Find where the given text appears and provide that cell's center as (x, y) coordinate. 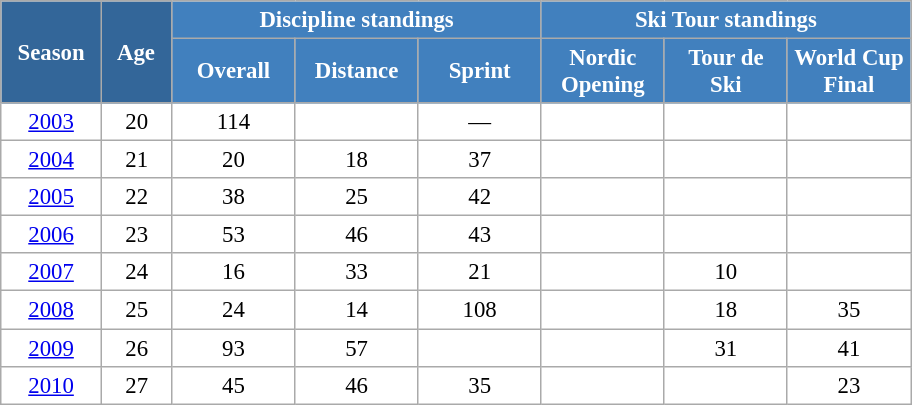
2006 (52, 235)
2004 (52, 160)
Overall (234, 72)
Ski Tour standings (726, 20)
22 (136, 197)
14 (356, 310)
10 (726, 273)
World CupFinal (848, 72)
2009 (52, 348)
NordicOpening (602, 72)
Discipline standings (356, 20)
2005 (52, 197)
Sprint (480, 72)
Distance (356, 72)
2003 (52, 122)
38 (234, 197)
Season (52, 52)
Tour deSki (726, 72)
93 (234, 348)
41 (848, 348)
2007 (52, 273)
114 (234, 122)
42 (480, 197)
27 (136, 385)
45 (234, 385)
— (480, 122)
2010 (52, 385)
2008 (52, 310)
37 (480, 160)
33 (356, 273)
57 (356, 348)
16 (234, 273)
53 (234, 235)
26 (136, 348)
108 (480, 310)
Age (136, 52)
31 (726, 348)
43 (480, 235)
